Return the [x, y] coordinate for the center point of the cell that contains the specified text.  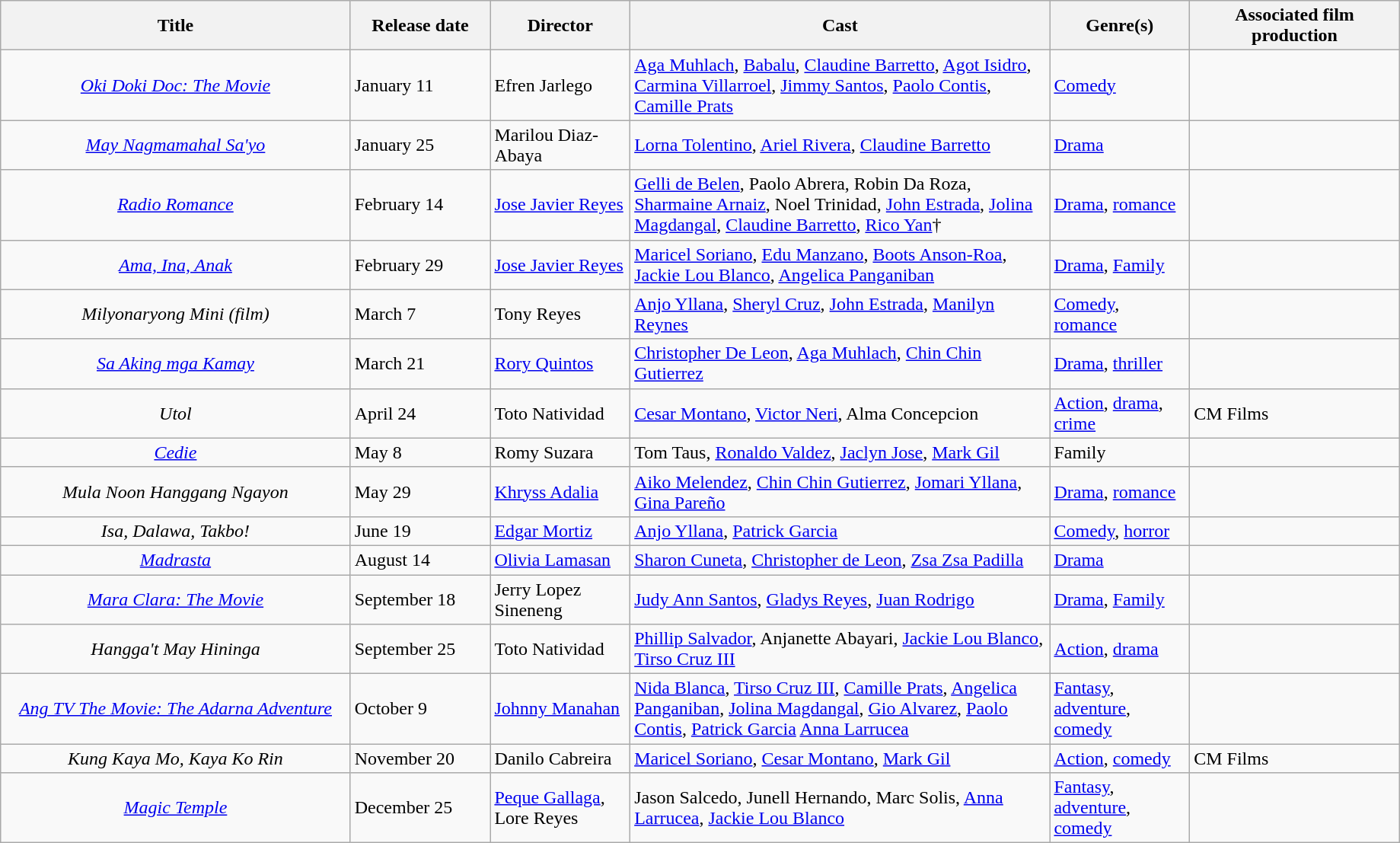
Judy Ann Santos, Gladys Reyes, Juan Rodrigo [840, 599]
Director [560, 26]
Sa Aking mga Kamay [175, 364]
Edgar Mortiz [560, 531]
Aga Muhlach, Babalu, Claudine Barretto, Agot Isidro, Carmina Villarroel, Jimmy Santos, Paolo Contis, Camille Prats [840, 85]
March 21 [420, 364]
Radio Romance [175, 205]
Aiko Melendez, Chin Chin Gutierrez, Jomari Yllana, Gina Pareño [840, 492]
June 19 [420, 531]
Efren Jarlego [560, 85]
Release date [420, 26]
December 25 [420, 808]
Tony Reyes [560, 314]
Tom Taus, Ronaldo Valdez, Jaclyn Jose, Mark Gil [840, 452]
Madrasta [175, 560]
Anjo Yllana, Sheryl Cruz, John Estrada, Manilyn Reynes [840, 314]
Maricel Soriano, Cesar Montano, Mark Gil [840, 758]
Associated film production [1295, 26]
January 11 [420, 85]
September 25 [420, 649]
August 14 [420, 560]
Jason Salcedo, Junell Hernando, Marc Solis, Anna Larrucea, Jackie Lou Blanco [840, 808]
Mula Noon Hanggang Ngayon [175, 492]
Nida Blanca, Tirso Cruz III, Camille Prats, Angelica Panganiban, Jolina Magdangal, Gio Alvarez, Paolo Contis, Patrick Garcia Anna Larrucea [840, 709]
Khryss Adalia [560, 492]
January 25 [420, 145]
Olivia Lamasan [560, 560]
Action, drama, crime [1120, 413]
Cesar Montano, Victor Neri, Alma Concepcion [840, 413]
Lorna Tolentino, Ariel Rivera, Claudine Barretto [840, 145]
Magic Temple [175, 808]
Marilou Diaz-Abaya [560, 145]
Milyonaryong Mini (film) [175, 314]
Johnny Manahan [560, 709]
Anjo Yllana, Patrick Garcia [840, 531]
April 24 [420, 413]
May 8 [420, 452]
Peque Gallaga, Lore Reyes [560, 808]
Comedy [1120, 85]
May 29 [420, 492]
Christopher De Leon, Aga Muhlach, Chin Chin Gutierrez [840, 364]
Rory Quintos [560, 364]
Ama, Ina, Anak [175, 265]
Comedy, romance [1120, 314]
October 9 [420, 709]
Action, comedy [1120, 758]
Maricel Soriano, Edu Manzano, Boots Anson-Roa, Jackie Lou Blanco, Angelica Panganiban [840, 265]
Cedie [175, 452]
Danilo Cabreira [560, 758]
Hangga't May Hininga [175, 649]
Sharon Cuneta, Christopher de Leon, Zsa Zsa Padilla [840, 560]
March 7 [420, 314]
Drama, thriller [1120, 364]
Phillip Salvador, Anjanette Abayari, Jackie Lou Blanco, Tirso Cruz III [840, 649]
Comedy, horror [1120, 531]
Gelli de Belen, Paolo Abrera, Robin Da Roza, Sharmaine Arnaiz, Noel Trinidad, John Estrada, Jolina Magdangal, Claudine Barretto, Rico Yan† [840, 205]
Genre(s) [1120, 26]
February 14 [420, 205]
Romy Suzara [560, 452]
November 20 [420, 758]
September 18 [420, 599]
February 29 [420, 265]
Family [1120, 452]
Isa, Dalawa, Takbo! [175, 531]
Jerry Lopez Sineneng [560, 599]
Cast [840, 26]
Action, drama [1120, 649]
Ang TV The Movie: The Adarna Adventure [175, 709]
Kung Kaya Mo, Kaya Ko Rin [175, 758]
Utol [175, 413]
Mara Clara: The Movie [175, 599]
Title [175, 26]
May Nagmamahal Sa'yo [175, 145]
Oki Doki Doc: The Movie [175, 85]
